Identify which cell holds the provided text, then report its [X, Y] central coordinate. 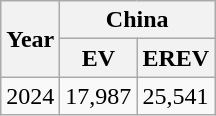
Year [30, 39]
2024 [30, 96]
25,541 [176, 96]
EREV [176, 58]
China [138, 20]
17,987 [98, 96]
EV [98, 58]
